For the text-containing cell, return its midpoint in (X, Y) coordinate format. 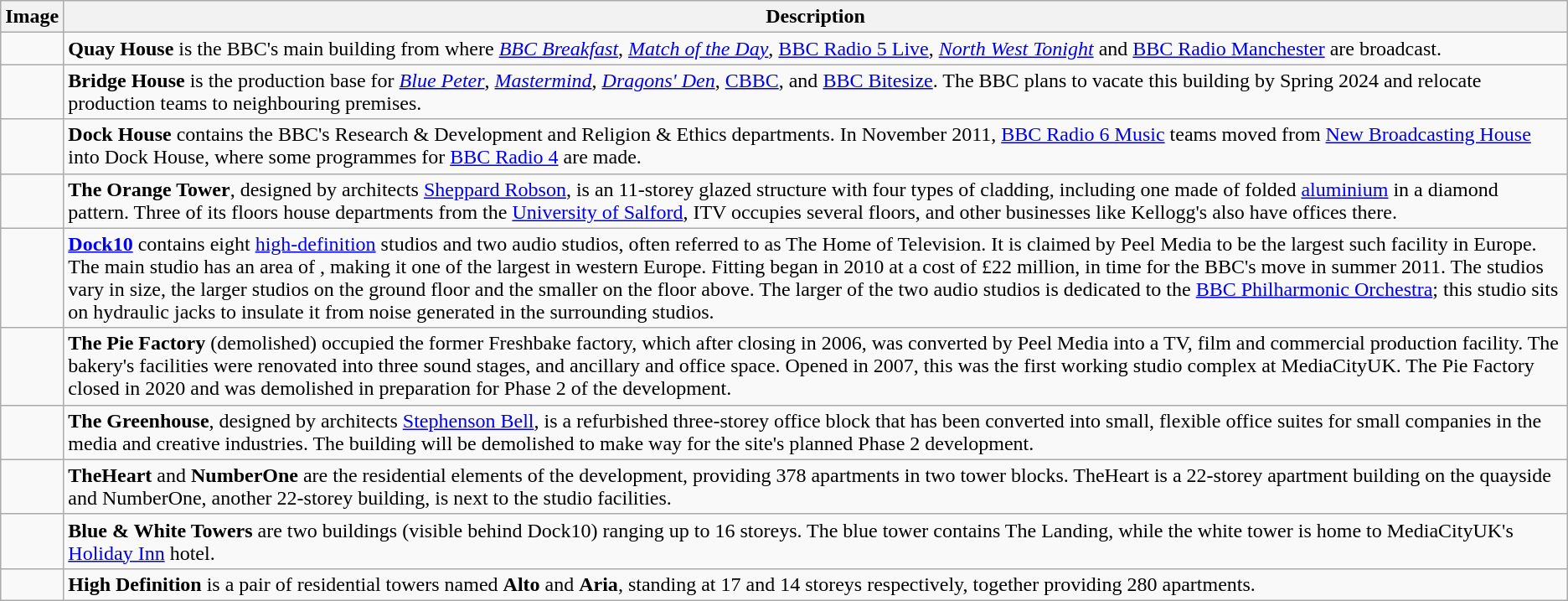
High Definition is a pair of residential towers named Alto and Aria, standing at 17 and 14 storeys respectively, together providing 280 apartments. (816, 584)
Description (816, 17)
Image (32, 17)
